Pinpoint the cell where the given text exists, returning its [x, y] midpoint coordinate. 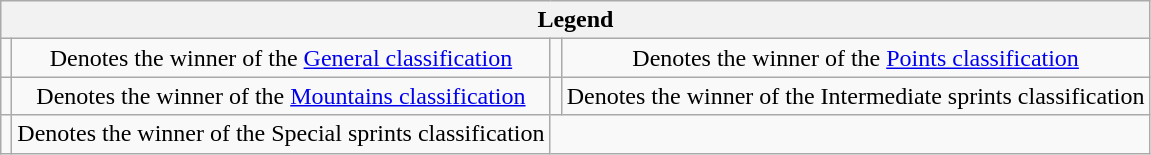
Legend [576, 20]
Denotes the winner of the Points classification [856, 58]
Denotes the winner of the Mountains classification [281, 96]
Denotes the winner of the General classification [281, 58]
Denotes the winner of the Special sprints classification [281, 134]
Denotes the winner of the Intermediate sprints classification [856, 96]
